Detect which cell encompasses the target text, then output its (x, y) center coordinate. 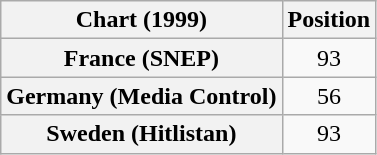
Germany (Media Control) (142, 96)
Position (329, 20)
Chart (1999) (142, 20)
Sweden (Hitlistan) (142, 134)
France (SNEP) (142, 58)
56 (329, 96)
